Extract the (x, y) coordinate from the center of the cell holding the provided text.  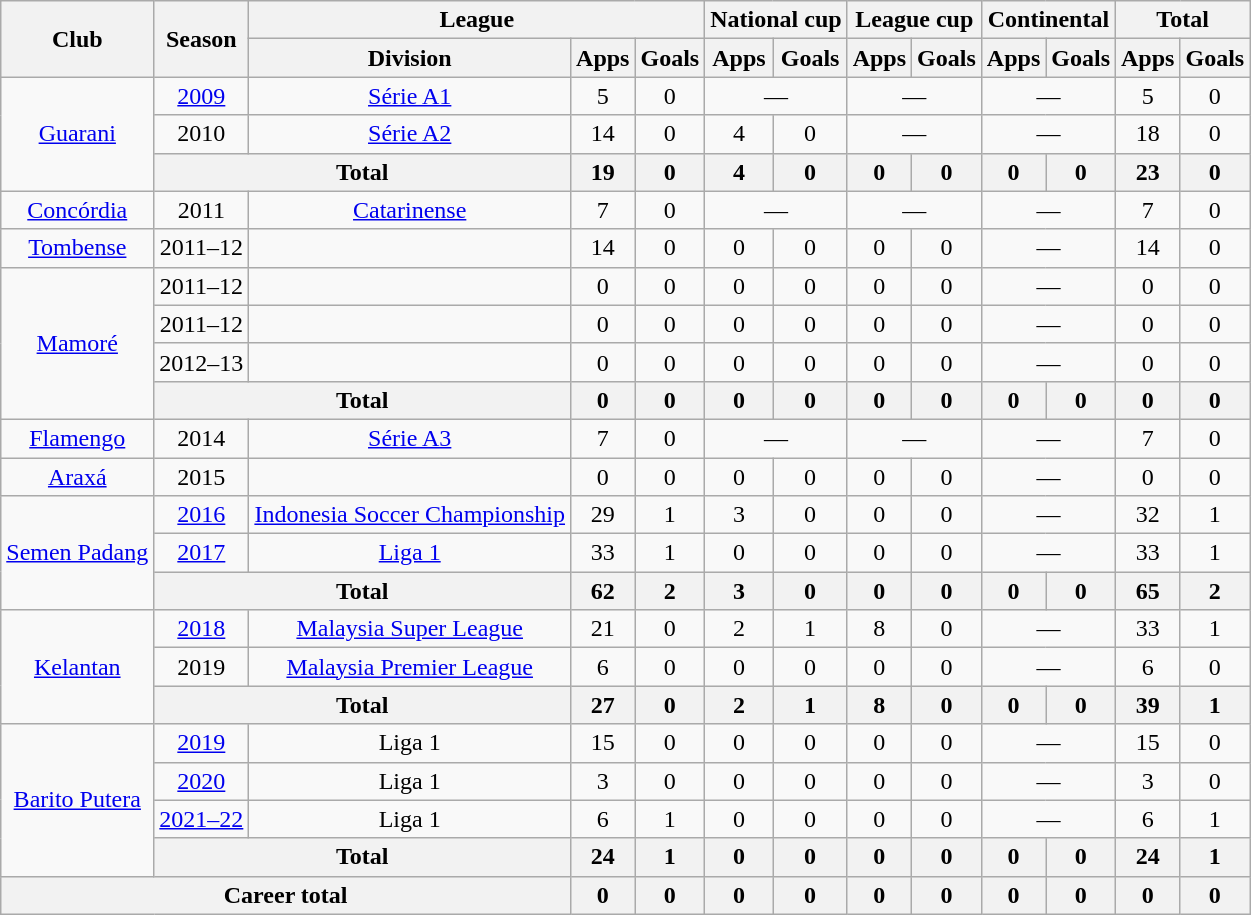
Série A1 (410, 96)
Season (202, 39)
League cup (914, 20)
Continental (1048, 20)
Semen Padang (78, 553)
19 (603, 172)
2018 (202, 629)
2010 (202, 134)
Concórdia (78, 210)
Flamengo (78, 438)
21 (603, 629)
Série A3 (410, 438)
Série A2 (410, 134)
Mamoré (78, 343)
18 (1148, 134)
Araxá (78, 477)
Kelantan (78, 667)
32 (1148, 515)
Malaysia Super League (410, 629)
National cup (776, 20)
Career total (286, 895)
Indonesia Soccer Championship (410, 515)
23 (1148, 172)
27 (603, 705)
2016 (202, 515)
62 (603, 591)
2017 (202, 553)
2011 (202, 210)
Malaysia Premier League (410, 667)
Club (78, 39)
2009 (202, 96)
Tombense (78, 248)
2020 (202, 781)
Catarinense (410, 210)
Barito Putera (78, 800)
League (477, 20)
2015 (202, 477)
39 (1148, 705)
Division (410, 58)
65 (1148, 591)
2014 (202, 438)
2021–22 (202, 819)
Guarani (78, 134)
2012–13 (202, 362)
29 (603, 515)
